Extract the (X, Y) coordinate from the center of the cell holding the provided text.  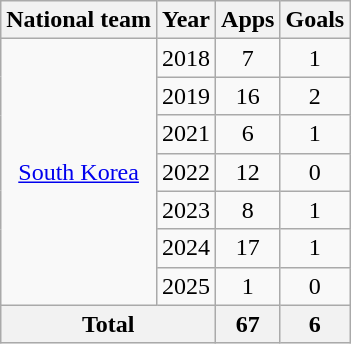
South Korea (79, 172)
16 (248, 96)
17 (248, 248)
2023 (186, 210)
7 (248, 58)
12 (248, 172)
8 (248, 210)
Total (108, 324)
2022 (186, 172)
2 (315, 96)
Goals (315, 20)
National team (79, 20)
2025 (186, 286)
Year (186, 20)
2021 (186, 134)
67 (248, 324)
2024 (186, 248)
Apps (248, 20)
2019 (186, 96)
2018 (186, 58)
